Scan for the cell matching the given text and deliver its (X, Y) coordinate at center. 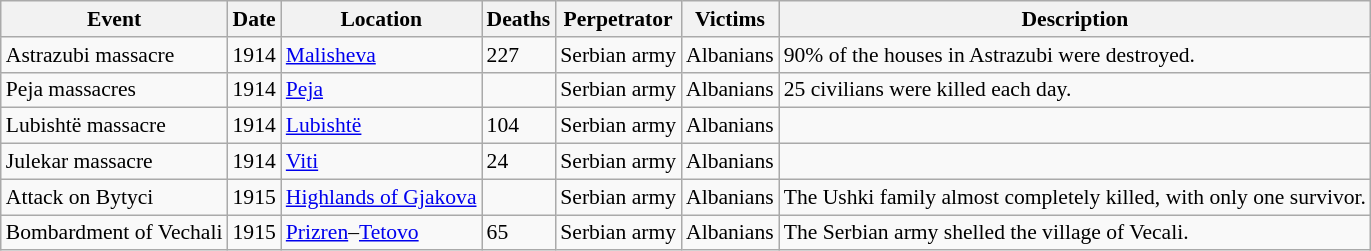
Highlands of Gjakova (382, 197)
Malisheva (382, 55)
Viti (382, 162)
Event (114, 19)
104 (519, 126)
25 civilians were killed each day. (1075, 90)
The Ushki family almost completely killed, with only one survivor. (1075, 197)
Bombardment of Vechali (114, 233)
Location (382, 19)
Lubishtë (382, 126)
Julekar massacre (114, 162)
65 (519, 233)
24 (519, 162)
227 (519, 55)
Attack on Bytyci (114, 197)
Date (254, 19)
Prizren–Tetovo (382, 233)
Astrazubi massacre (114, 55)
Description (1075, 19)
Perpetrator (618, 19)
Peja massacres (114, 90)
Deaths (519, 19)
Victims (730, 19)
90% of the houses in Astrazubi were destroyed. (1075, 55)
Lubishtë massacre (114, 126)
Peja (382, 90)
The Serbian army shelled the village of Vecali. (1075, 233)
